For the text-containing cell, return its midpoint in (X, Y) coordinate format. 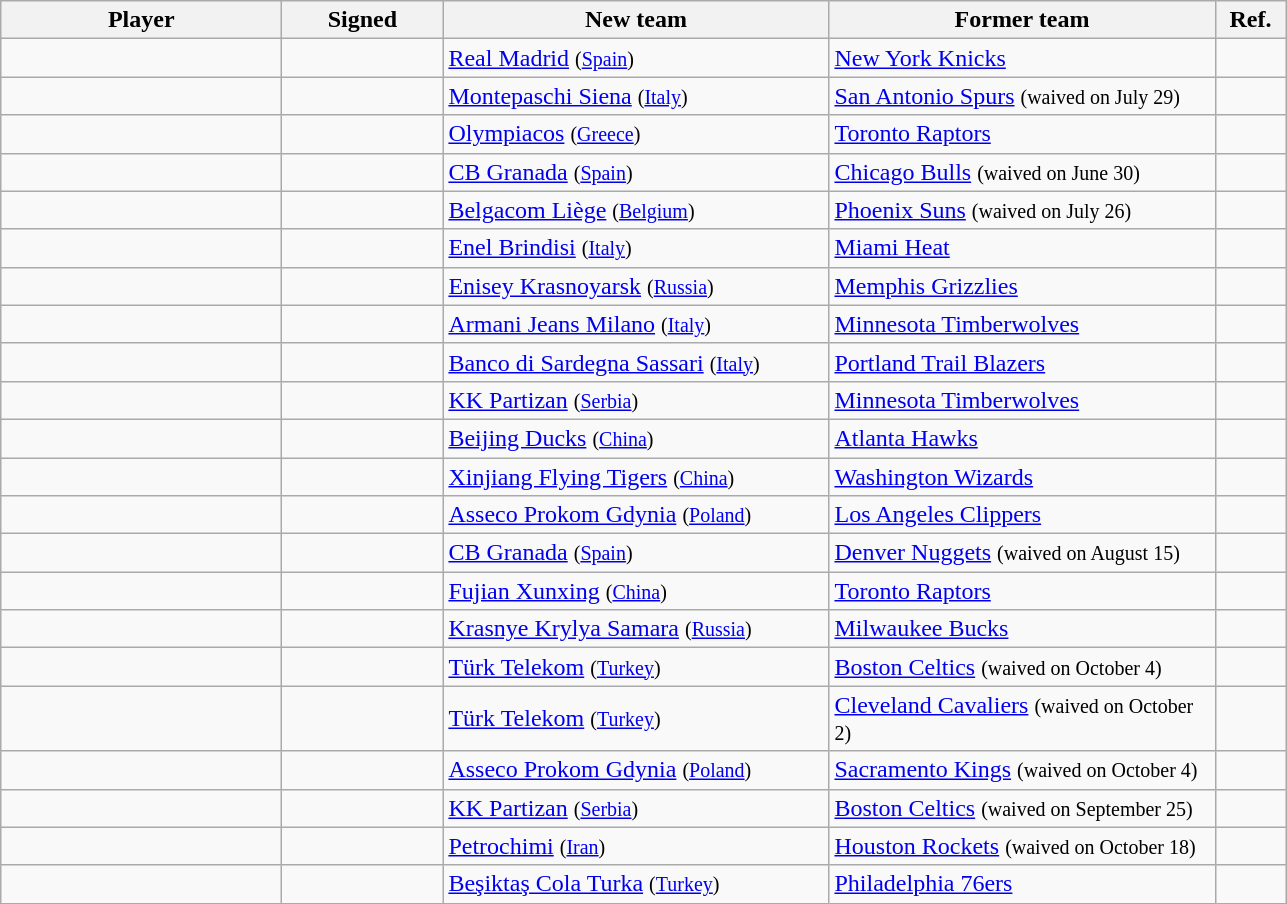
Portland Trail Blazers (1022, 362)
Enel Brindisi (Italy) (636, 248)
Player (142, 20)
Boston Celtics (waived on September 25) (1022, 808)
Olympiacos (Greece) (636, 134)
Signed (362, 20)
Former team (1022, 20)
Montepaschi Siena (Italy) (636, 96)
Ref. (1250, 20)
Boston Celtics (waived on October 4) (1022, 667)
New team (636, 20)
Krasnye Krylya Samara (Russia) (636, 629)
Xinjiang Flying Tigers (China) (636, 477)
Houston Rockets (waived on October 18) (1022, 846)
Philadelphia 76ers (1022, 884)
Atlanta Hawks (1022, 438)
Petrochimi (Iran) (636, 846)
Washington Wizards (1022, 477)
Miami Heat (1022, 248)
Phoenix Suns (waived on July 26) (1022, 210)
San Antonio Spurs (waived on July 29) (1022, 96)
Memphis Grizzlies (1022, 286)
Beijing Ducks (China) (636, 438)
Denver Nuggets (waived on August 15) (1022, 553)
Milwaukee Bucks (1022, 629)
Los Angeles Clippers (1022, 515)
Chicago Bulls (waived on June 30) (1022, 172)
Belgacom Liège (Belgium) (636, 210)
Fujian Xunxing (China) (636, 591)
Real Madrid (Spain) (636, 58)
Enisey Krasnoyarsk (Russia) (636, 286)
Sacramento Kings (waived on October 4) (1022, 770)
Cleveland Cavaliers (waived on October 2) (1022, 718)
Armani Jeans Milano (Italy) (636, 324)
Beşiktaş Cola Turka (Turkey) (636, 884)
New York Knicks (1022, 58)
Banco di Sardegna Sassari (Italy) (636, 362)
